Determine the [X, Y] coordinate at the center of the cell enclosing the given text.  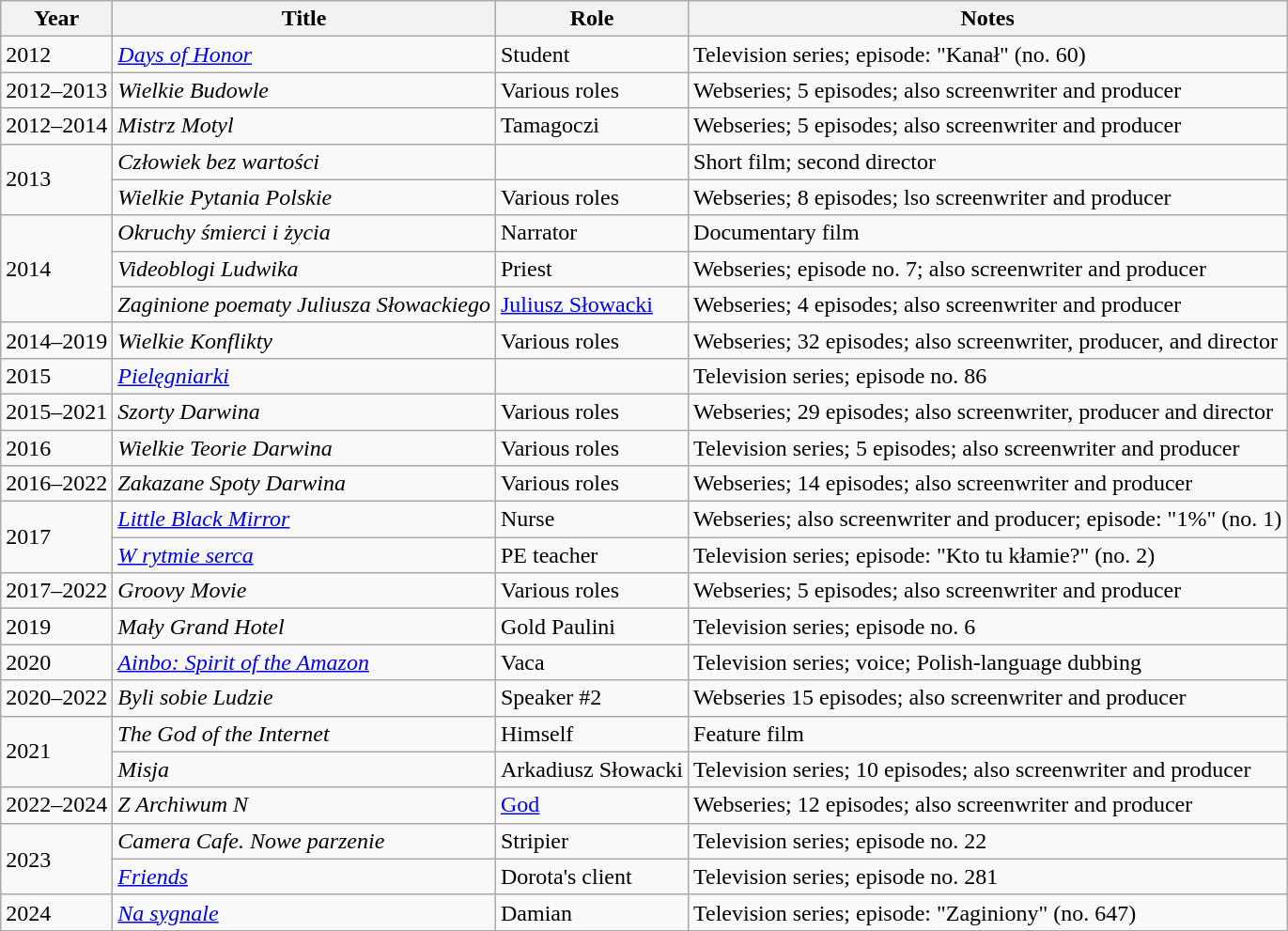
Stripier [592, 841]
Videoblogi Ludwika [304, 269]
Mistrz Motyl [304, 126]
Days of Honor [304, 54]
2020–2022 [56, 698]
Television series; 5 episodes; also screenwriter and producer [988, 448]
Mały Grand Hotel [304, 627]
2012–2013 [56, 90]
Feature film [988, 734]
Szorty Darwina [304, 411]
Człowiek bez wartości [304, 162]
Okruchy śmierci i życia [304, 233]
2012 [56, 54]
Webseries; 12 episodes; also screenwriter and producer [988, 805]
The God of the Internet [304, 734]
W rytmie serca [304, 555]
Speaker #2 [592, 698]
Webseries 15 episodes; also screenwriter and producer [988, 698]
Television series; episode: "Kto tu kłamie?" (no. 2) [988, 555]
Webseries; 32 episodes; also screenwriter, producer, and director [988, 340]
Notes [988, 19]
Gold Paulini [592, 627]
2022–2024 [56, 805]
Television series; voice; Polish-language dubbing [988, 662]
Television series; 10 episodes; also screenwriter and producer [988, 769]
Webseries; 29 episodes; also screenwriter, producer and director [988, 411]
2014–2019 [56, 340]
2016–2022 [56, 484]
Television series; episode no. 86 [988, 376]
Television series; episode no. 22 [988, 841]
Television series; episode: "Kanał" (no. 60) [988, 54]
2017–2022 [56, 591]
Little Black Mirror [304, 520]
Byli sobie Ludzie [304, 698]
2012–2014 [56, 126]
Camera Cafe. Nowe parzenie [304, 841]
Student [592, 54]
2015–2021 [56, 411]
2015 [56, 376]
Friends [304, 877]
Na sygnale [304, 912]
Wielkie Pytania Polskie [304, 197]
Webseries; 14 episodes; also screenwriter and producer [988, 484]
Wielkie Teorie Darwina [304, 448]
Pielęgniarki [304, 376]
Z Archiwum N [304, 805]
Documentary film [988, 233]
Wielkie Konflikty [304, 340]
2021 [56, 752]
2020 [56, 662]
Television series; episode no. 281 [988, 877]
Dorota's client [592, 877]
Role [592, 19]
Narrator [592, 233]
Tamagoczi [592, 126]
Zakazane Spoty Darwina [304, 484]
Webseries; 4 episodes; also screenwriter and producer [988, 304]
2014 [56, 269]
2024 [56, 912]
2019 [56, 627]
Groovy Movie [304, 591]
Nurse [592, 520]
Vaca [592, 662]
Juliusz Słowacki [592, 304]
Ainbo: Spirit of the Amazon [304, 662]
2013 [56, 179]
Title [304, 19]
Webseries; also screenwriter and producer; episode: "1%" (no. 1) [988, 520]
God [592, 805]
Wielkie Budowle [304, 90]
Himself [592, 734]
Zaginione poematy Juliusza Słowackiego [304, 304]
Misja [304, 769]
Webseries; episode no. 7; also screenwriter and producer [988, 269]
PE teacher [592, 555]
Television series; episode: "Zaginiony" (no. 647) [988, 912]
Webseries; 8 episodes; lso screenwriter and producer [988, 197]
2017 [56, 537]
Television series; episode no. 6 [988, 627]
2016 [56, 448]
Damian [592, 912]
Arkadiusz Słowacki [592, 769]
Priest [592, 269]
Short film; second director [988, 162]
2023 [56, 859]
Year [56, 19]
